Find where the given text appears and provide that cell's center as [x, y] coordinate. 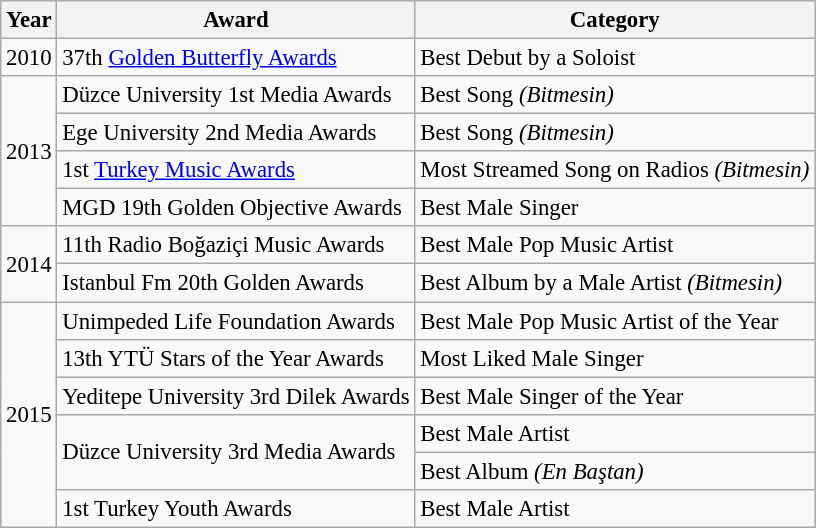
2015 [29, 415]
2010 [29, 58]
Best Album by a Male Artist (Bitmesin) [615, 283]
Best Male Singer of the Year [615, 396]
Best Male Pop Music Artist [615, 245]
Ege University 2nd Media Awards [236, 133]
11th Radio Boğaziçi Music Awards [236, 245]
Year [29, 20]
Düzce University 3rd Media Awards [236, 452]
Most Streamed Song on Radios (Bitmesin) [615, 170]
2013 [29, 151]
37th Golden Butterfly Awards [236, 58]
13th YTÜ Stars of the Year Awards [236, 358]
Best Debut by a Soloist [615, 58]
Istanbul Fm 20th Golden Awards [236, 283]
Düzce University 1st Media Awards [236, 95]
Best Album (En Baştan) [615, 471]
1st Turkey Youth Awards [236, 509]
Yeditepe University 3rd Dilek Awards [236, 396]
Category [615, 20]
Most Liked Male Singer [615, 358]
Best Male Pop Music Artist of the Year [615, 321]
2014 [29, 264]
1st Turkey Music Awards [236, 170]
Unimpeded Life Foundation Awards [236, 321]
Best Male Singer [615, 208]
Award [236, 20]
MGD 19th Golden Objective Awards [236, 208]
